Scan for the cell matching the given text and deliver its (X, Y) coordinate at center. 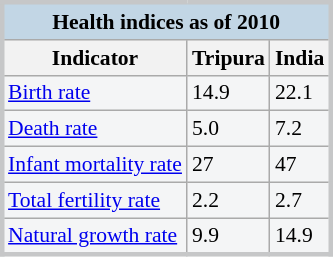
9.9 (228, 236)
27 (228, 164)
7.2 (300, 129)
5.0 (228, 129)
22.1 (300, 93)
India (300, 57)
Tripura (228, 57)
Birth rate (94, 93)
47 (300, 164)
Infant mortality rate (94, 164)
Death rate (94, 129)
Indicator (94, 57)
Natural growth rate (94, 236)
Health indices as of 2010 (166, 20)
2.2 (228, 200)
2.7 (300, 200)
Total fertility rate (94, 200)
